Output the [x, y] coordinate of the center of the cell containing the given text.  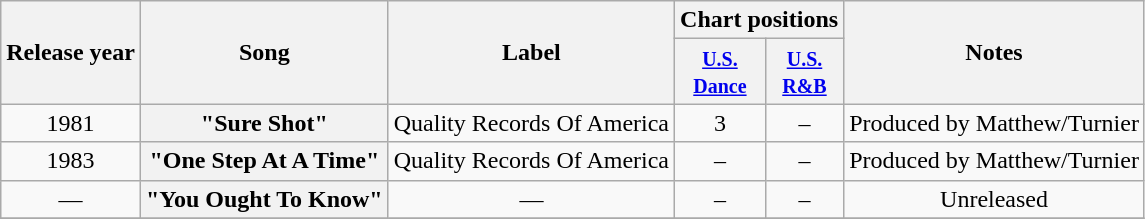
1983 [71, 161]
1981 [71, 123]
U.S. Dance [720, 72]
"You Ought To Know" [264, 199]
Unreleased [994, 199]
Release year [71, 52]
3 [720, 123]
Notes [994, 52]
"One Step At A Time" [264, 161]
Song [264, 52]
Label [531, 52]
Chart positions [760, 20]
U.S. R&B [804, 72]
"Sure Shot" [264, 123]
